Output the [x, y] coordinate of the center of the cell containing the given text.  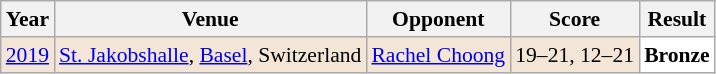
Opponent [438, 19]
Bronze [677, 55]
Venue [210, 19]
2019 [28, 55]
Result [677, 19]
St. Jakobshalle, Basel, Switzerland [210, 55]
Year [28, 19]
19–21, 12–21 [574, 55]
Rachel Choong [438, 55]
Score [574, 19]
